Extract the (x, y) coordinate from the center of the cell holding the provided text.  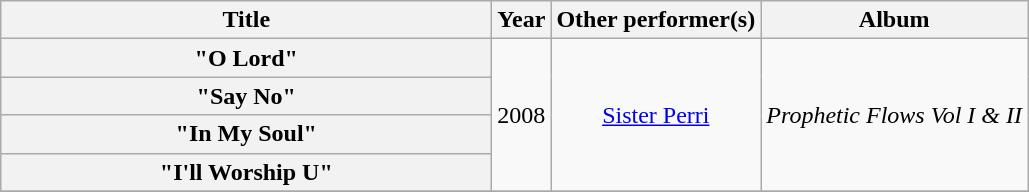
"I'll Worship U" (246, 172)
Album (894, 20)
Sister Perri (656, 115)
"O Lord" (246, 58)
2008 (522, 115)
"Say No" (246, 96)
Year (522, 20)
"In My Soul" (246, 134)
Other performer(s) (656, 20)
Prophetic Flows Vol I & II (894, 115)
Title (246, 20)
